Output the [X, Y] coordinate of the center of the cell containing the given text.  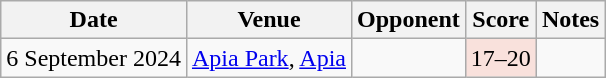
6 September 2024 [94, 58]
Notes [570, 20]
17–20 [500, 58]
Apia Park, Apia [268, 58]
Date [94, 20]
Score [500, 20]
Opponent [409, 20]
Venue [268, 20]
